Capture the cell that displays the provided text and extract its (X, Y) central coordinate. 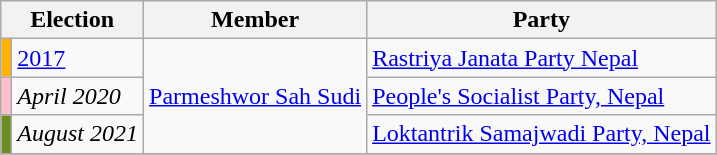
Election (72, 20)
April 2020 (78, 96)
2017 (78, 58)
Party (542, 20)
August 2021 (78, 134)
People's Socialist Party, Nepal (542, 96)
Parmeshwor Sah Sudi (256, 96)
Member (256, 20)
Loktantrik Samajwadi Party, Nepal (542, 134)
Rastriya Janata Party Nepal (542, 58)
